Detect which cell encompasses the target text, then output its [x, y] center coordinate. 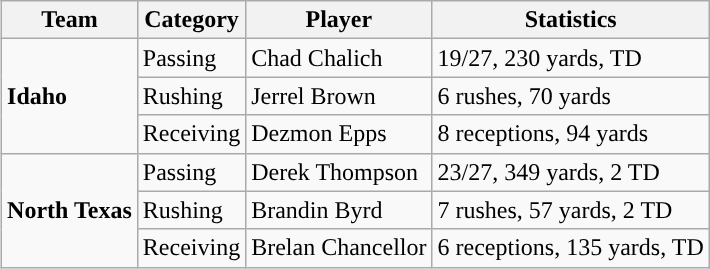
Derek Thompson [339, 172]
Chad Chalich [339, 58]
6 rushes, 70 yards [570, 96]
Brelan Chancellor [339, 248]
23/27, 349 yards, 2 TD [570, 172]
7 rushes, 57 yards, 2 TD [570, 210]
Category [191, 20]
Team [70, 20]
Idaho [70, 96]
19/27, 230 yards, TD [570, 58]
North Texas [70, 210]
Statistics [570, 20]
Player [339, 20]
Dezmon Epps [339, 134]
6 receptions, 135 yards, TD [570, 248]
8 receptions, 94 yards [570, 134]
Brandin Byrd [339, 210]
Jerrel Brown [339, 96]
